Return the [x, y] coordinate for the center point of the cell that contains the specified text.  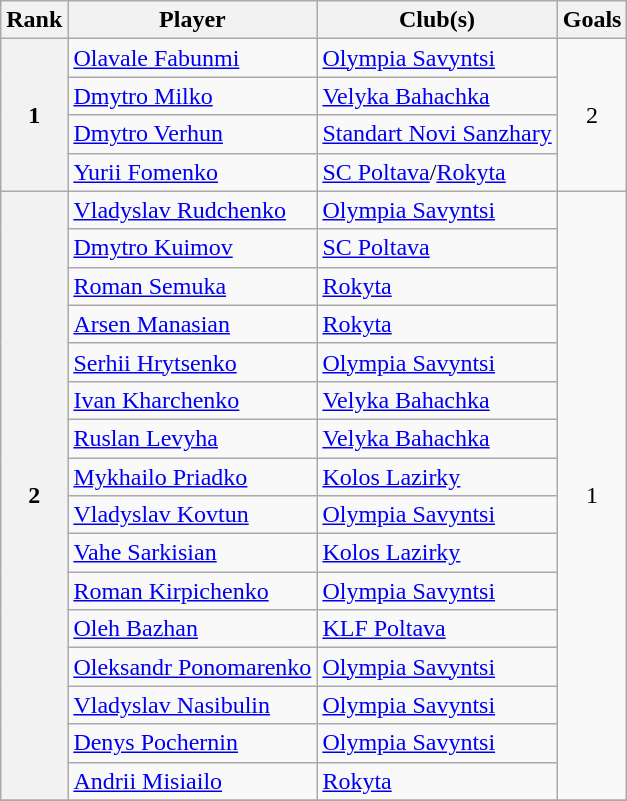
Denys Pochernin [192, 743]
Andrii Misiailo [192, 781]
Mykhailo Priadko [192, 477]
Dmytro Verhun [192, 134]
Club(s) [437, 20]
Oleksandr Ponomarenko [192, 667]
Vahe Sarkisian [192, 553]
SC Poltava [437, 248]
Dmytro Kuimov [192, 248]
Player [192, 20]
Dmytro Milko [192, 96]
Arsen Manasian [192, 324]
Vladyslav Rudchenko [192, 210]
Rank [34, 20]
KLF Poltava [437, 629]
Olavale Fabunmi [192, 58]
Roman Semuka [192, 286]
Standart Novi Sanzhary [437, 134]
Ruslan Levyha [192, 438]
Oleh Bazhan [192, 629]
Ivan Kharchenko [192, 400]
Goals [592, 20]
Vladyslav Kovtun [192, 515]
Roman Kirpichenko [192, 591]
Serhii Hrytsenko [192, 362]
SC Poltava/Rokyta [437, 172]
Yurii Fomenko [192, 172]
Vladyslav Nasibulin [192, 705]
